Provide the [X, Y] coordinate of the cell's center where the given text is located.  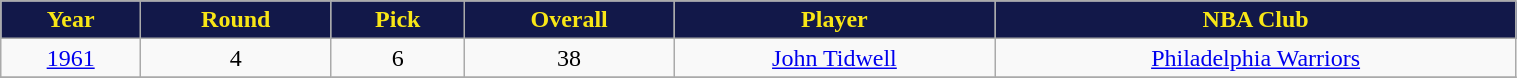
Overall [570, 20]
38 [570, 58]
6 [398, 58]
John Tidwell [834, 58]
NBA Club [1256, 20]
Round [236, 20]
1961 [71, 58]
Player [834, 20]
Pick [398, 20]
Philadelphia Warriors [1256, 58]
4 [236, 58]
Year [71, 20]
